Search for the cell housing the specified text and yield its [X, Y] center coordinate. 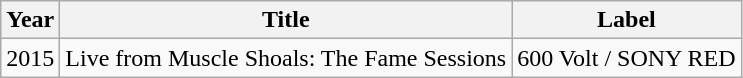
Year [30, 20]
Live from Muscle Shoals: The Fame Sessions [286, 58]
2015 [30, 58]
Title [286, 20]
600 Volt / SONY RED [626, 58]
Label [626, 20]
